Find where the given text appears and provide that cell's center as (x, y) coordinate. 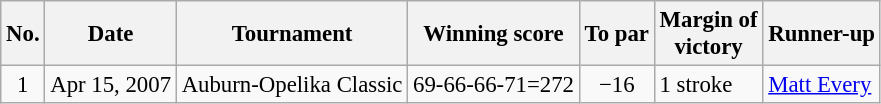
Date (110, 34)
Matt Every (822, 85)
Tournament (292, 34)
No. (23, 34)
1 (23, 85)
Margin ofvictory (708, 34)
Runner-up (822, 34)
69-66-66-71=272 (494, 85)
Auburn-Opelika Classic (292, 85)
1 stroke (708, 85)
Apr 15, 2007 (110, 85)
To par (616, 34)
Winning score (494, 34)
−16 (616, 85)
